Search for the cell housing the specified text and yield its [x, y] center coordinate. 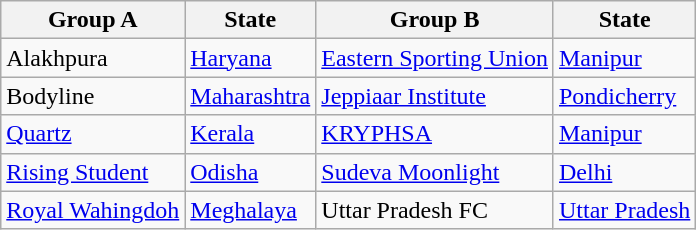
Uttar Pradesh [624, 210]
Eastern Sporting Union [435, 58]
Meghalaya [250, 210]
Pondicherry [624, 96]
Rising Student [93, 172]
Sudeva Moonlight [435, 172]
Alakhpura [93, 58]
Group B [435, 20]
Quartz [93, 134]
Maharashtra [250, 96]
KRYPHSA [435, 134]
Royal Wahingdoh [93, 210]
Bodyline [93, 96]
Odisha [250, 172]
Haryana [250, 58]
Jeppiaar Institute [435, 96]
Group A [93, 20]
Uttar Pradesh FC [435, 210]
Delhi [624, 172]
Kerala [250, 134]
